Extract the [X, Y] coordinate from the center of the cell holding the provided text.  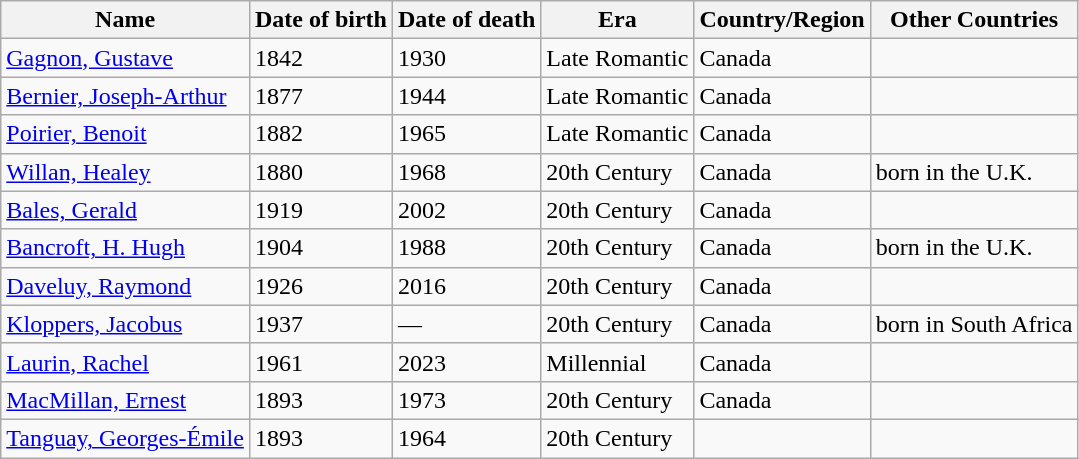
Millennial [618, 362]
Date of death [466, 20]
MacMillan, Ernest [126, 400]
1919 [320, 210]
Tanguay, Georges-Émile [126, 438]
1904 [320, 248]
1964 [466, 438]
Bales, Gerald [126, 210]
Daveluy, Raymond [126, 286]
Era [618, 20]
Gagnon, Gustave [126, 58]
1930 [466, 58]
1961 [320, 362]
1944 [466, 96]
Willan, Healey [126, 172]
1842 [320, 58]
Bancroft, H. Hugh [126, 248]
Laurin, Rachel [126, 362]
Kloppers, Jacobus [126, 324]
Other Countries [974, 20]
1965 [466, 134]
1880 [320, 172]
1926 [320, 286]
1937 [320, 324]
born in South Africa [974, 324]
2016 [466, 286]
1968 [466, 172]
1882 [320, 134]
Poirier, Benoit [126, 134]
— [466, 324]
Bernier, Joseph-Arthur [126, 96]
Country/Region [782, 20]
1988 [466, 248]
Date of birth [320, 20]
2023 [466, 362]
Name [126, 20]
1973 [466, 400]
2002 [466, 210]
1877 [320, 96]
